Identify which cell holds the provided text, then report its (X, Y) central coordinate. 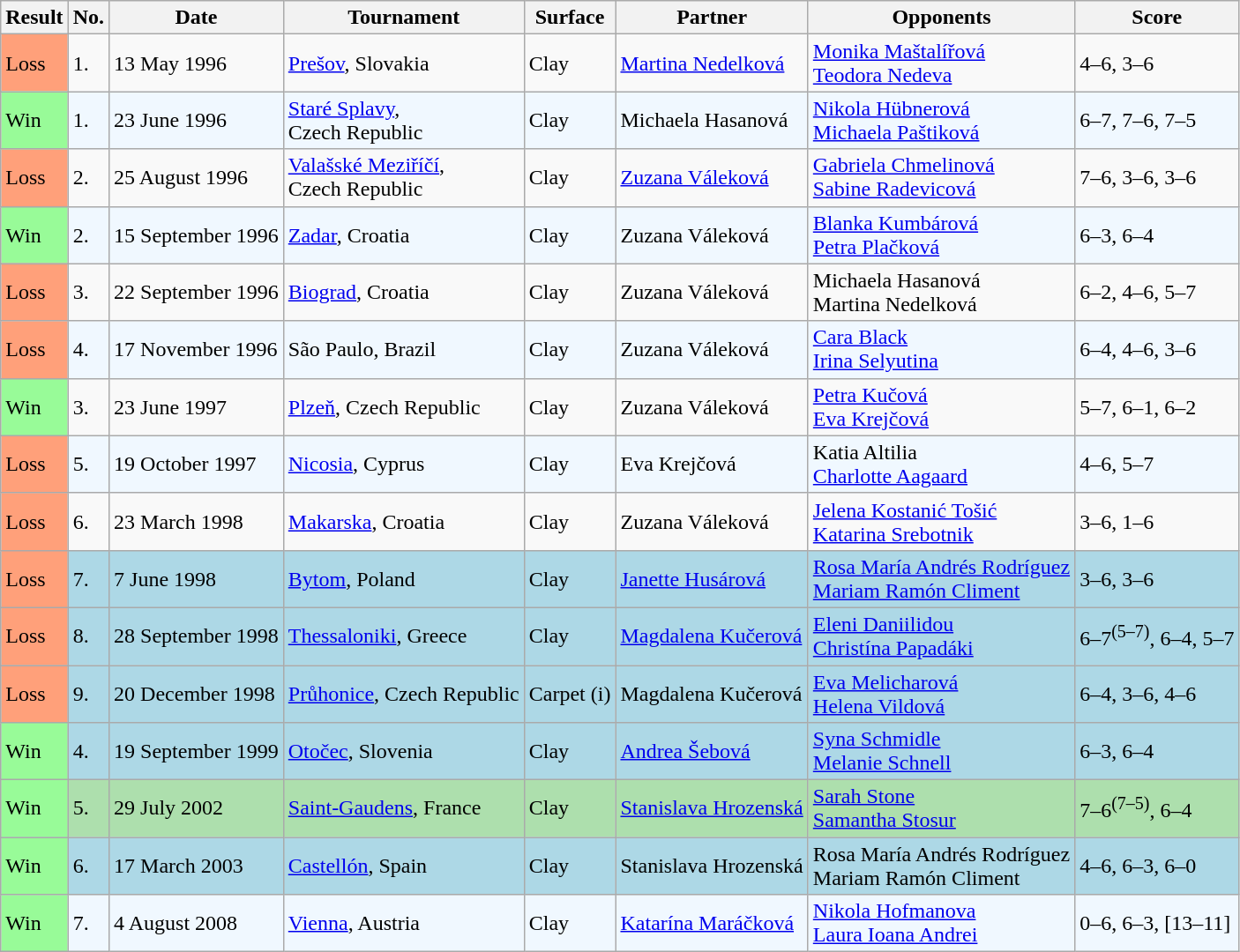
Staré Splavy, Czech Republic (404, 120)
25 August 1996 (197, 178)
19 October 1997 (197, 464)
São Paulo, Brazil (404, 349)
23 March 1998 (197, 522)
23 June 1997 (197, 407)
28 September 1998 (197, 636)
Vienna, Austria (404, 924)
6–7(5–7), 6–4, 5–7 (1157, 636)
No. (88, 18)
Nikola Hofmanova Laura Ioana Andrei (941, 924)
Michaela Hasanová Martina Nedelková (941, 293)
4–6, 3–6 (1157, 63)
17 March 2003 (197, 866)
6–7, 7–6, 7–5 (1157, 120)
Martina Nedelková (712, 63)
Nikola Hübnerová Michaela Paštiková (941, 120)
Otočec, Slovenia (404, 751)
29 July 2002 (197, 809)
Partner (712, 18)
7 June 1998 (197, 578)
Result (34, 18)
4 August 2008 (197, 924)
Katia Altilia Charlotte Aagaard (941, 464)
Bytom, Poland (404, 578)
4–6, 5–7 (1157, 464)
Opponents (941, 18)
6–4, 3–6, 4–6 (1157, 693)
Průhonice, Czech Republic (404, 693)
Gabriela Chmelinová Sabine Radevicová (941, 178)
19 September 1999 (197, 751)
8. (88, 636)
Blanka Kumbárová Petra Plačková (941, 234)
Plzeň, Czech Republic (404, 407)
Saint-Gaudens, France (404, 809)
7–6, 3–6, 3–6 (1157, 178)
23 June 1996 (197, 120)
Jelena Kostanić Tošić Katarina Srebotnik (941, 522)
Petra Kučová Eva Krejčová (941, 407)
9. (88, 693)
Sarah Stone Samantha Stosur (941, 809)
Makarska, Croatia (404, 522)
6–4, 4–6, 3–6 (1157, 349)
7–6(7–5), 6–4 (1157, 809)
Janette Husárová (712, 578)
Zadar, Croatia (404, 234)
Michaela Hasanová (712, 120)
4–6, 6–3, 6–0 (1157, 866)
Valašské Meziříčí, Czech Republic (404, 178)
5–7, 6–1, 6–2 (1157, 407)
Eva Krejčová (712, 464)
Thessaloniki, Greece (404, 636)
Surface (570, 18)
17 November 1996 (197, 349)
Nicosia, Cyprus (404, 464)
6–2, 4–6, 5–7 (1157, 293)
Katarína Maráčková (712, 924)
Prešov, Slovakia (404, 63)
Andrea Šebová (712, 751)
Monika Maštalířová Teodora Nedeva (941, 63)
Eleni Daniilidou Christína Papadáki (941, 636)
Castellón, Spain (404, 866)
3–6, 3–6 (1157, 578)
13 May 1996 (197, 63)
22 September 1996 (197, 293)
Tournament (404, 18)
Date (197, 18)
Carpet (i) (570, 693)
15 September 1996 (197, 234)
20 December 1998 (197, 693)
0–6, 6–3, [13–11] (1157, 924)
Eva Melicharová Helena Vildová (941, 693)
Biograd, Croatia (404, 293)
3–6, 1–6 (1157, 522)
Score (1157, 18)
Cara Black Irina Selyutina (941, 349)
Syna Schmidle Melanie Schnell (941, 751)
